Capture the cell that displays the provided text and extract its [x, y] central coordinate. 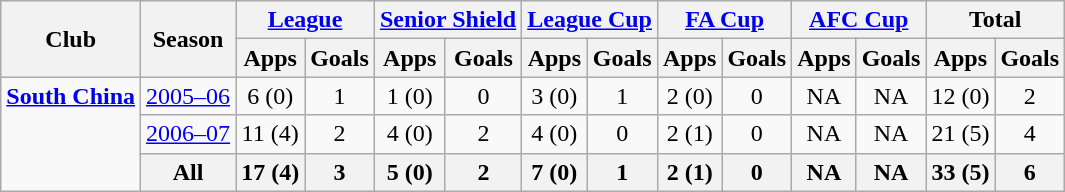
Total [996, 20]
Club [71, 39]
17 (4) [270, 172]
League Cup [590, 20]
League [306, 20]
1 (0) [410, 96]
6 (0) [270, 96]
South China [71, 134]
3 (0) [554, 96]
6 [1030, 172]
AFC Cup [859, 20]
12 (0) [960, 96]
21 (5) [960, 134]
2005–06 [188, 96]
5 (0) [410, 172]
11 (4) [270, 134]
33 (5) [960, 172]
3 [340, 172]
2 (0) [689, 96]
FA Cup [724, 20]
2006–07 [188, 134]
Senior Shield [448, 20]
7 (0) [554, 172]
All [188, 172]
4 [1030, 134]
Season [188, 39]
